From the cell containing the given text, extract its center point as [x, y] coordinate. 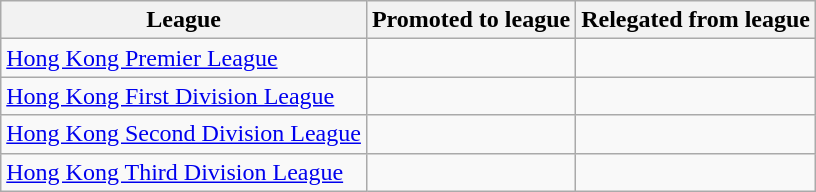
Hong Kong Second Division League [184, 134]
League [184, 20]
Hong Kong First Division League [184, 96]
Hong Kong Premier League [184, 58]
Relegated from league [696, 20]
Hong Kong Third Division League [184, 172]
Promoted to league [470, 20]
